Capture the cell that displays the provided text and extract its (x, y) central coordinate. 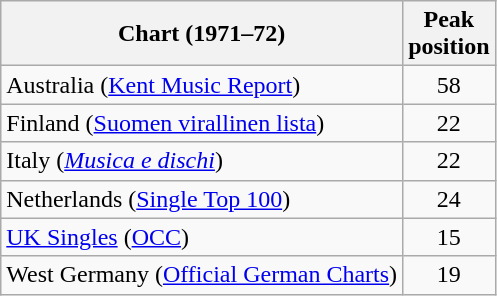
58 (449, 85)
Netherlands (Single Top 100) (202, 199)
Peakposition (449, 34)
19 (449, 275)
Australia (Kent Music Report) (202, 85)
West Germany (Official German Charts) (202, 275)
Finland (Suomen virallinen lista) (202, 123)
Chart (1971–72) (202, 34)
Italy (Musica e dischi) (202, 161)
UK Singles (OCC) (202, 237)
24 (449, 199)
15 (449, 237)
